Determine the [X, Y] coordinate at the center of the cell enclosing the given text.  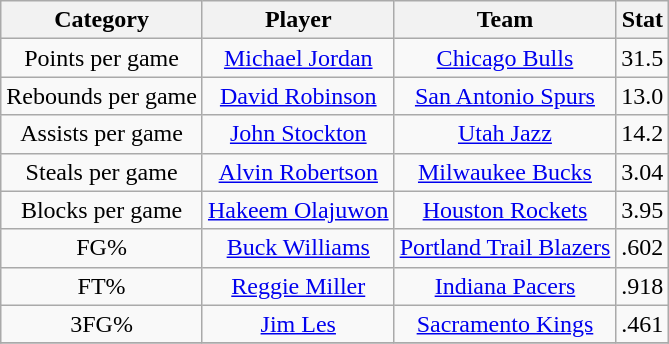
Chicago Bulls [505, 58]
Steals per game [102, 172]
Category [102, 20]
.461 [642, 324]
Reggie Miller [298, 286]
Player [298, 20]
David Robinson [298, 96]
FT% [102, 286]
John Stockton [298, 134]
.918 [642, 286]
Utah Jazz [505, 134]
Portland Trail Blazers [505, 248]
3.04 [642, 172]
3FG% [102, 324]
Points per game [102, 58]
Team [505, 20]
Buck Williams [298, 248]
3.95 [642, 210]
Houston Rockets [505, 210]
Assists per game [102, 134]
13.0 [642, 96]
Milwaukee Bucks [505, 172]
Hakeem Olajuwon [298, 210]
Jim Les [298, 324]
Rebounds per game [102, 96]
31.5 [642, 58]
Indiana Pacers [505, 286]
Blocks per game [102, 210]
.602 [642, 248]
14.2 [642, 134]
FG% [102, 248]
Stat [642, 20]
San Antonio Spurs [505, 96]
Michael Jordan [298, 58]
Alvin Robertson [298, 172]
Sacramento Kings [505, 324]
